Extract the [x, y] coordinate from the center of the cell holding the provided text.  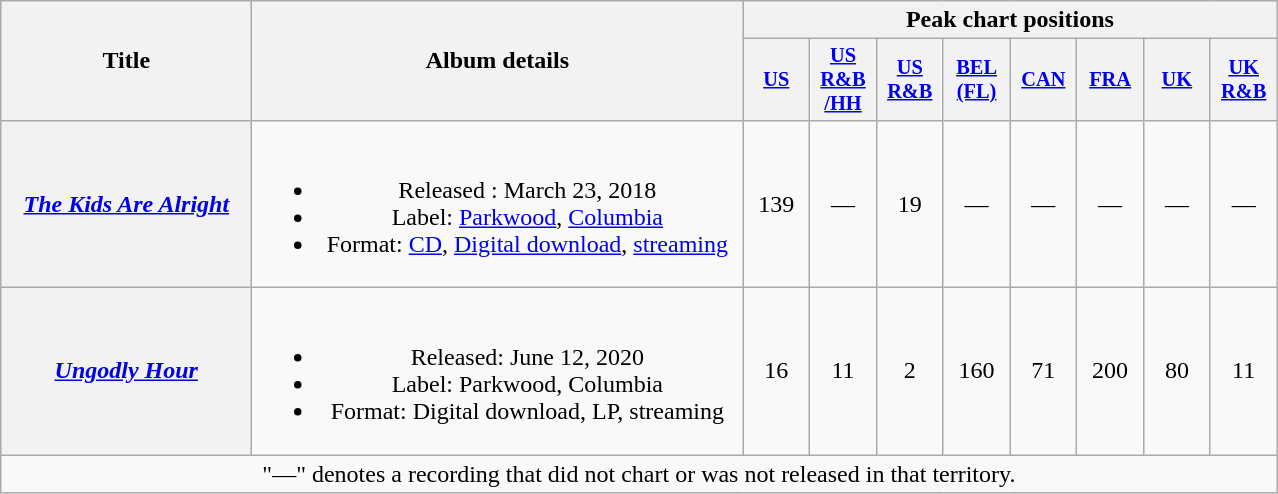
19 [910, 204]
Title [126, 61]
"—" denotes a recording that did not chart or was not released in that territory. [639, 474]
USR&B/HH [844, 80]
16 [776, 372]
Ungodly Hour [126, 372]
2 [910, 372]
Peak chart positions [1010, 20]
The Kids Are Alright [126, 204]
FRA [1110, 80]
139 [776, 204]
71 [1044, 372]
160 [976, 372]
UKR&B [1244, 80]
CAN [1044, 80]
Released : March 23, 2018Label: Parkwood, ColumbiaFormat: CD, Digital download, streaming [498, 204]
80 [1178, 372]
USR&B [910, 80]
200 [1110, 372]
US [776, 80]
BEL(FL) [976, 80]
UK [1178, 80]
Released: June 12, 2020Label: Parkwood, ColumbiaFormat: Digital download, LP, streaming [498, 372]
Album details [498, 61]
